Provide the (X, Y) coordinate of the cell's center where the given text is located.  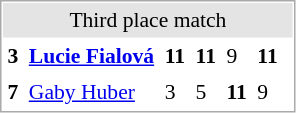
Lucie Fialová (91, 56)
Gaby Huber (91, 92)
5 (206, 92)
7 (13, 92)
Third place match (148, 20)
